Scan for the cell matching the given text and deliver its (X, Y) coordinate at center. 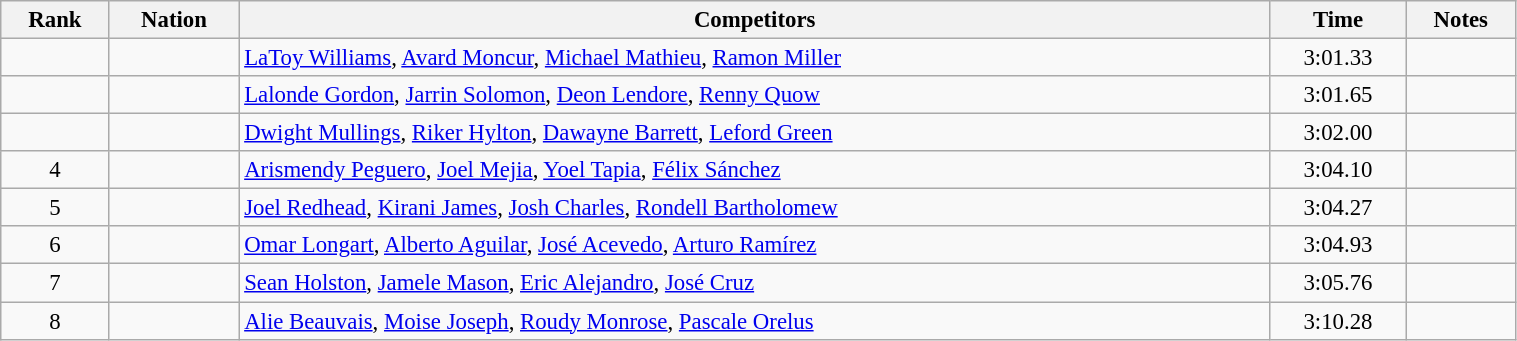
3:04.27 (1338, 208)
Joel Redhead, Kirani James, Josh Charles, Rondell Bartholomew (755, 208)
Competitors (755, 20)
Arismendy Peguero, Joel Mejia, Yoel Tapia, Félix Sánchez (755, 170)
Nation (174, 20)
LaToy Williams, Avard Moncur, Michael Mathieu, Ramon Miller (755, 58)
Omar Longart, Alberto Aguilar, José Acevedo, Arturo Ramírez (755, 245)
5 (55, 208)
3:10.28 (1338, 321)
Dwight Mullings, Riker Hylton, Dawayne Barrett, Leford Green (755, 133)
Rank (55, 20)
Alie Beauvais, Moise Joseph, Roudy Monrose, Pascale Orelus (755, 321)
Time (1338, 20)
Sean Holston, Jamele Mason, Eric Alejandro, José Cruz (755, 283)
3:04.10 (1338, 170)
4 (55, 170)
Notes (1461, 20)
6 (55, 245)
3:01.65 (1338, 95)
3:01.33 (1338, 58)
3:04.93 (1338, 245)
Lalonde Gordon, Jarrin Solomon, Deon Lendore, Renny Quow (755, 95)
3:02.00 (1338, 133)
7 (55, 283)
8 (55, 321)
3:05.76 (1338, 283)
